Locate the cell with the specified text and output its [x, y] center coordinate. 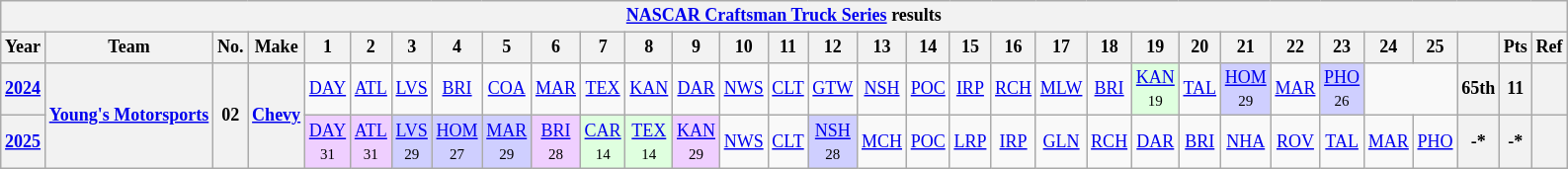
PHO [1435, 142]
Young's Motorsports [128, 115]
24 [1388, 47]
MAR29 [507, 142]
BRI28 [556, 142]
LVS29 [411, 142]
NHA [1245, 142]
9 [697, 47]
TEX [603, 89]
15 [970, 47]
LRP [970, 142]
HOM27 [456, 142]
20 [1199, 47]
KAN29 [697, 142]
2024 [24, 89]
GTW [833, 89]
13 [882, 47]
No. [231, 47]
TEX14 [649, 142]
18 [1110, 47]
12 [833, 47]
23 [1342, 47]
8 [649, 47]
16 [1014, 47]
65th [1478, 89]
DAY [327, 89]
MLW [1061, 89]
PHO26 [1342, 89]
GLN [1061, 142]
HOM29 [1245, 89]
25 [1435, 47]
Year [24, 47]
Team [128, 47]
6 [556, 47]
Pts [1516, 47]
2025 [24, 142]
CAR14 [603, 142]
3 [411, 47]
KAN19 [1155, 89]
Ref [1549, 47]
2 [371, 47]
14 [928, 47]
ATL [371, 89]
5 [507, 47]
22 [1295, 47]
MCH [882, 142]
17 [1061, 47]
NASCAR Craftsman Truck Series results [784, 16]
10 [743, 47]
KAN [649, 89]
Make [277, 47]
ROV [1295, 142]
ATL31 [371, 142]
DAY31 [327, 142]
1 [327, 47]
7 [603, 47]
NSH28 [833, 142]
LVS [411, 89]
21 [1245, 47]
02 [231, 115]
19 [1155, 47]
COA [507, 89]
Chevy [277, 115]
NSH [882, 89]
4 [456, 47]
